Find where the given text appears and provide that cell's center as (x, y) coordinate. 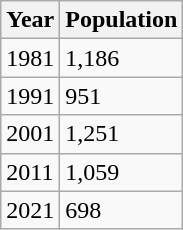
2021 (30, 210)
Year (30, 20)
951 (122, 96)
2011 (30, 172)
1981 (30, 58)
2001 (30, 134)
698 (122, 210)
1,059 (122, 172)
1991 (30, 96)
1,186 (122, 58)
Population (122, 20)
1,251 (122, 134)
